For the text-containing cell, return its midpoint in (x, y) coordinate format. 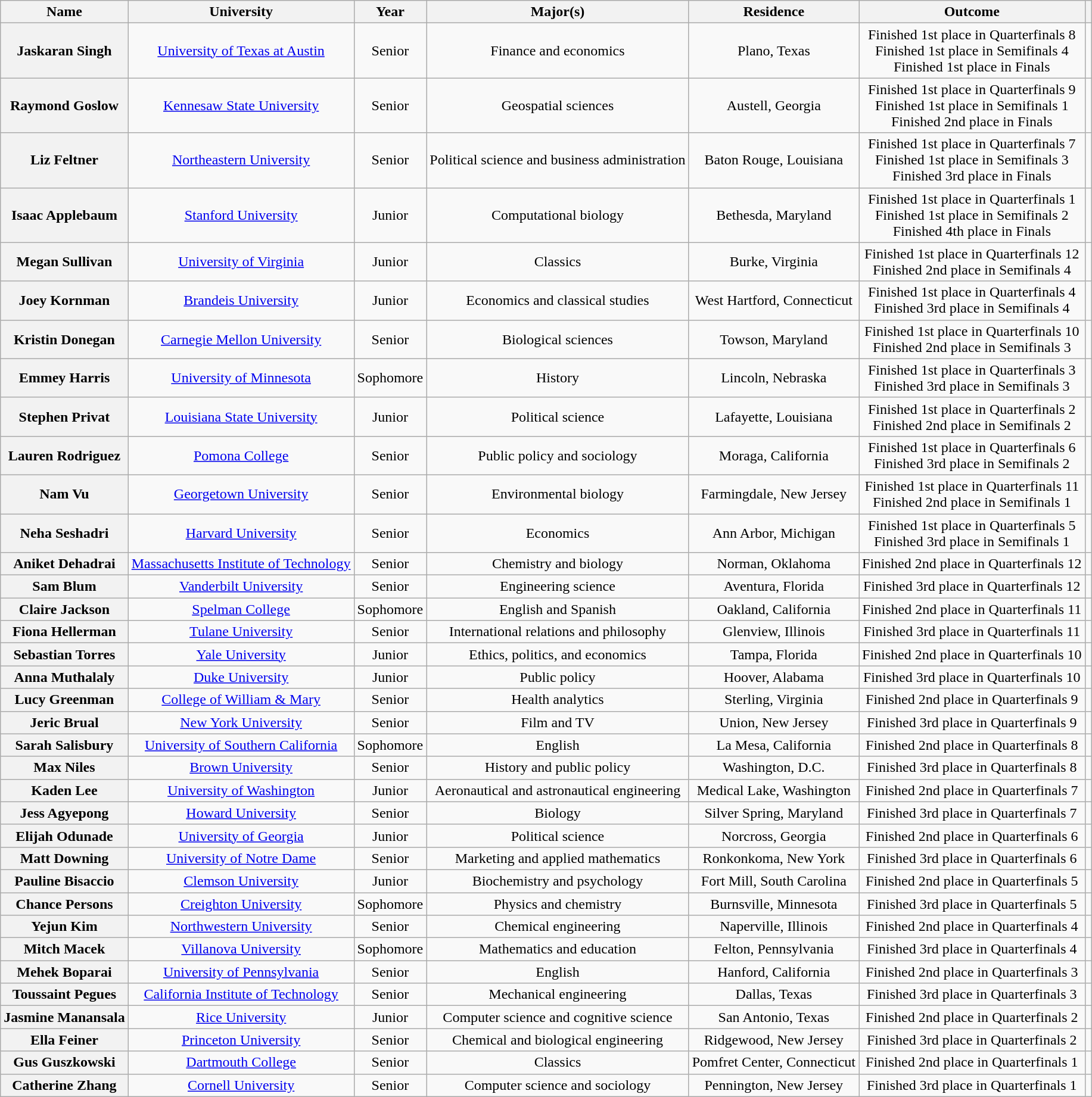
Cornell University (241, 1085)
Dartmouth College (241, 1062)
Geospatial sciences (558, 105)
Lucy Greenman (64, 700)
Economics (558, 532)
Sarah Salisbury (64, 745)
Massachusetts Institute of Technology (241, 564)
Yejun Kim (64, 927)
Brown University (241, 768)
Mitch Macek (64, 949)
Finished 2nd place in Quarterfinals 1 (972, 1062)
Northwestern University (241, 927)
Finance and economics (558, 51)
Finished 3rd place in Quarterfinals 10 (972, 677)
Anna Muthalaly (64, 677)
Finished 3rd place in Quarterfinals 1 (972, 1085)
Creighton University (241, 903)
Washington, D.C. (773, 768)
Biochemistry and psychology (558, 881)
Pennington, New Jersey (773, 1085)
Fiona Hellerman (64, 632)
Clemson University (241, 881)
Sebastian Torres (64, 655)
University of Georgia (241, 836)
Finished 1st place in Quarterfinals 9Finished 1st place in Semifinals 1Finished 2nd place in Finals (972, 105)
Tampa, Florida (773, 655)
Finished 1st place in Quarterfinals 10Finished 2nd place in Semifinals 3 (972, 339)
Public policy and sociology (558, 455)
Megan Sullivan (64, 262)
Claire Jackson (64, 609)
Glenview, Illinois (773, 632)
Environmental biology (558, 494)
San Antonio, Texas (773, 1017)
University of Notre Dame (241, 858)
Biology (558, 813)
Finished 3rd place in Quarterfinals 8 (972, 768)
Harvard University (241, 532)
Duke University (241, 677)
Kaden Lee (64, 790)
Finished 2nd place in Quarterfinals 10 (972, 655)
Stephen Privat (64, 417)
Finished 1st place in Quarterfinals 6Finished 3rd place in Semifinals 2 (972, 455)
Hoover, Alabama (773, 677)
Aventura, Florida (773, 587)
Rice University (241, 1017)
University (241, 12)
West Hartford, Connecticut (773, 300)
Louisiana State University (241, 417)
Name (64, 12)
Sterling, Virginia (773, 700)
Ella Feiner (64, 1040)
Gus Guszkowski (64, 1062)
Lincoln, Nebraska (773, 378)
California Institute of Technology (241, 995)
Stanford University (241, 215)
Finished 1st place in Quarterfinals 4Finished 3rd place in Semifinals 4 (972, 300)
University of Pennsylvania (241, 972)
New York University (241, 722)
Isaac Applebaum (64, 215)
Mathematics and education (558, 949)
Kristin Donegan (64, 339)
Finished 1st place in Quarterfinals 5Finished 3rd place in Semifinals 1 (972, 532)
Lafayette, Louisiana (773, 417)
Catherine Zhang (64, 1085)
Ann Arbor, Michigan (773, 532)
History and public policy (558, 768)
Film and TV (558, 722)
Joey Kornman (64, 300)
Moraga, California (773, 455)
Finished 2nd place in Quarterfinals 11 (972, 609)
Sam Blum (64, 587)
Matt Downing (64, 858)
Finished 3rd place in Quarterfinals 12 (972, 587)
Finished 2nd place in Quarterfinals 3 (972, 972)
Farmingdale, New Jersey (773, 494)
Aniket Dehadrai (64, 564)
Spelman College (241, 609)
University of Virginia (241, 262)
Medical Lake, Washington (773, 790)
Finished 1st place in Quarterfinals 8Finished 1st place in Semifinals 4Finished 1st place in Finals (972, 51)
Finished 2nd place in Quarterfinals 4 (972, 927)
History (558, 378)
Villanova University (241, 949)
Finished 1st place in Quarterfinals 3Finished 3rd place in Semifinals 3 (972, 378)
Lauren Rodriguez (64, 455)
Naperville, Illinois (773, 927)
Year (390, 12)
Mehek Boparai (64, 972)
Chemical and biological engineering (558, 1040)
Austell, Georgia (773, 105)
Finished 3rd place in Quarterfinals 6 (972, 858)
Marketing and applied mathematics (558, 858)
Kennesaw State University (241, 105)
Mechanical engineering (558, 995)
Finished 1st place in Quarterfinals 11Finished 2nd place in Semifinals 1 (972, 494)
Northeastern University (241, 160)
Plano, Texas (773, 51)
Finished 3rd place in Quarterfinals 9 (972, 722)
College of William & Mary (241, 700)
Union, New Jersey (773, 722)
Georgetown University (241, 494)
Computer science and sociology (558, 1085)
Major(s) (558, 12)
Toussaint Pegues (64, 995)
Neha Seshadri (64, 532)
Princeton University (241, 1040)
Yale University (241, 655)
Outcome (972, 12)
Emmey Harris (64, 378)
University of Southern California (241, 745)
Chemical engineering (558, 927)
Pauline Bisaccio (64, 881)
Political science and business administration (558, 160)
Finished 2nd place in Quarterfinals 7 (972, 790)
Dallas, Texas (773, 995)
Oakland, California (773, 609)
Raymond Goslow (64, 105)
Brandeis University (241, 300)
Baton Rouge, Louisiana (773, 160)
Finished 3rd place in Quarterfinals 2 (972, 1040)
Felton, Pennsylvania (773, 949)
Elijah Odunade (64, 836)
Economics and classical studies (558, 300)
International relations and philosophy (558, 632)
Liz Feltner (64, 160)
Max Niles (64, 768)
Silver Spring, Maryland (773, 813)
Computational biology (558, 215)
Finished 3rd place in Quarterfinals 11 (972, 632)
Nam Vu (64, 494)
La Mesa, California (773, 745)
Finished 1st place in Quarterfinals 2Finished 2nd place in Semifinals 2 (972, 417)
Jasmine Manansala (64, 1017)
Residence (773, 12)
University of Texas at Austin (241, 51)
Finished 2nd place in Quarterfinals 5 (972, 881)
Finished 2nd place in Quarterfinals 6 (972, 836)
Finished 3rd place in Quarterfinals 7 (972, 813)
Finished 2nd place in Quarterfinals 12 (972, 564)
Norman, Oklahoma (773, 564)
Towson, Maryland (773, 339)
Fort Mill, South Carolina (773, 881)
Chance Persons (64, 903)
Vanderbilt University (241, 587)
Finished 2nd place in Quarterfinals 8 (972, 745)
Jeric Brual (64, 722)
Jess Agyepong (64, 813)
Tulane University (241, 632)
Finished 3rd place in Quarterfinals 4 (972, 949)
Ridgewood, New Jersey (773, 1040)
Health analytics (558, 700)
University of Minnesota (241, 378)
Ethics, politics, and economics (558, 655)
Engineering science (558, 587)
Carnegie Mellon University (241, 339)
Finished 3rd place in Quarterfinals 5 (972, 903)
Jaskaran Singh (64, 51)
Pomona College (241, 455)
Bethesda, Maryland (773, 215)
Chemistry and biology (558, 564)
Biological sciences (558, 339)
Howard University (241, 813)
Burnsville, Minnesota (773, 903)
Finished 1st place in Quarterfinals 1Finished 1st place in Semifinals 2Finished 4th place in Finals (972, 215)
Finished 1st place in Quarterfinals 12Finished 2nd place in Semifinals 4 (972, 262)
University of Washington (241, 790)
Ronkonkoma, New York (773, 858)
Aeronautical and astronautical engineering (558, 790)
Finished 2nd place in Quarterfinals 2 (972, 1017)
Finished 3rd place in Quarterfinals 3 (972, 995)
Computer science and cognitive science (558, 1017)
English and Spanish (558, 609)
Pomfret Center, Connecticut (773, 1062)
Physics and chemistry (558, 903)
Burke, Virginia (773, 262)
Finished 2nd place in Quarterfinals 9 (972, 700)
Public policy (558, 677)
Hanford, California (773, 972)
Finished 1st place in Quarterfinals 7Finished 1st place in Semifinals 3Finished 3rd place in Finals (972, 160)
Norcross, Georgia (773, 836)
